Locate the cell with the specified text and output its (X, Y) center coordinate. 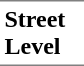
Street Level (42, 33)
